Output the [x, y] coordinate of the center of the cell containing the given text.  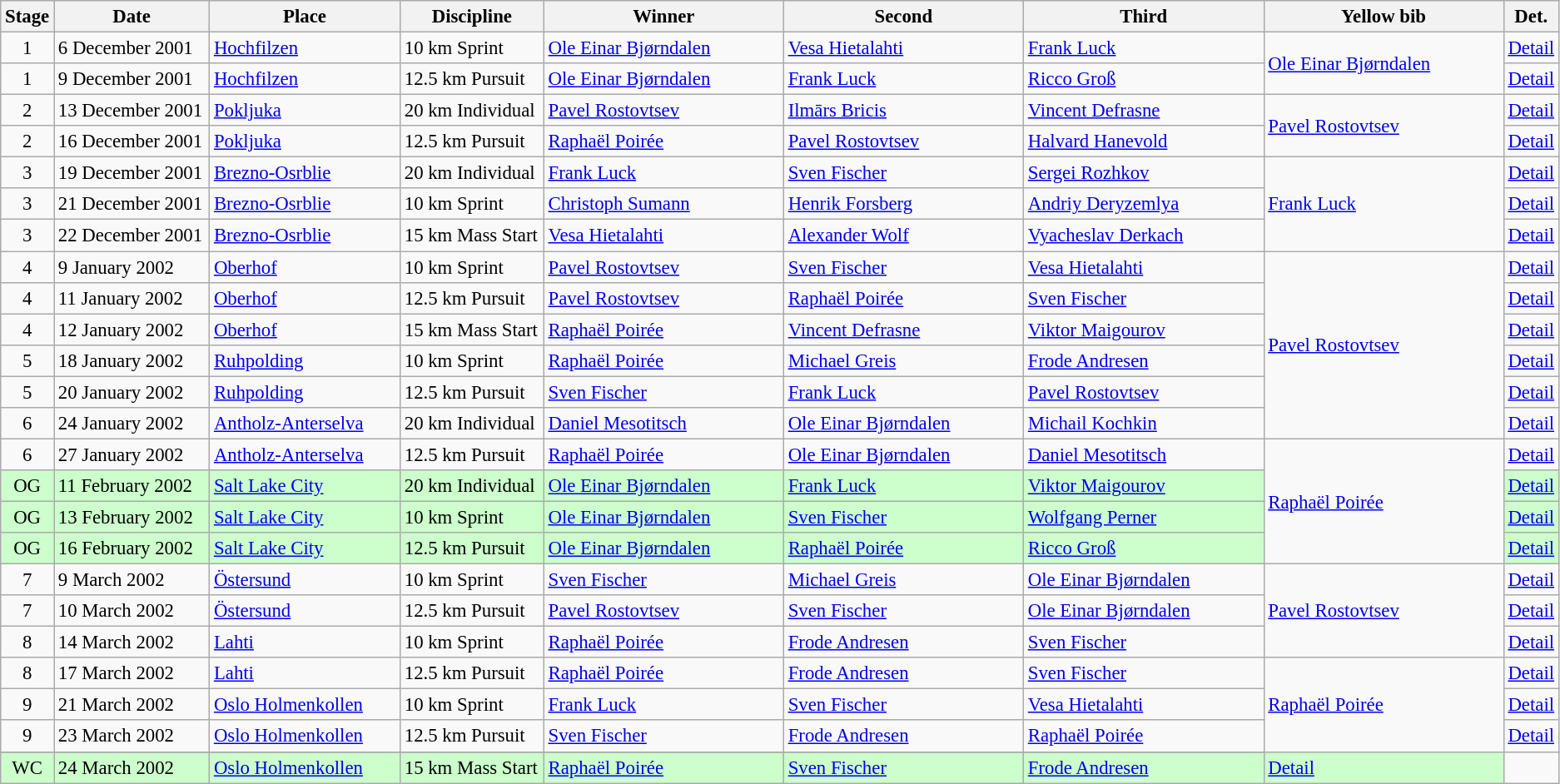
18 January 2002 [132, 360]
WC [27, 767]
Wolfgang Perner [1144, 517]
Det. [1531, 17]
17 March 2002 [132, 673]
22 December 2001 [132, 236]
12 January 2002 [132, 330]
Sergei Rozhkov [1144, 173]
14 March 2002 [132, 643]
19 December 2001 [132, 173]
27 January 2002 [132, 454]
Second [903, 17]
9 January 2002 [132, 267]
Third [1144, 17]
23 March 2002 [132, 737]
9 March 2002 [132, 580]
10 March 2002 [132, 611]
Andriy Deryzemlya [1144, 204]
21 March 2002 [132, 705]
21 December 2001 [132, 204]
11 January 2002 [132, 298]
Date [132, 17]
6 December 2001 [132, 48]
Winner [663, 17]
24 January 2002 [132, 424]
Henrik Forsberg [903, 204]
Stage [27, 17]
Michail Kochkin [1144, 424]
24 March 2002 [132, 767]
13 December 2001 [132, 111]
Halvard Hanevold [1144, 141]
13 February 2002 [132, 517]
9 December 2001 [132, 79]
Yellow bib [1384, 17]
Ilmārs Bricis [903, 111]
Discipline [471, 17]
20 January 2002 [132, 392]
16 December 2001 [132, 141]
Place [305, 17]
Christoph Sumann [663, 204]
Alexander Wolf [903, 236]
11 February 2002 [132, 486]
Vyacheslav Derkach [1144, 236]
16 February 2002 [132, 548]
